Identify which cell holds the provided text, then report its (X, Y) central coordinate. 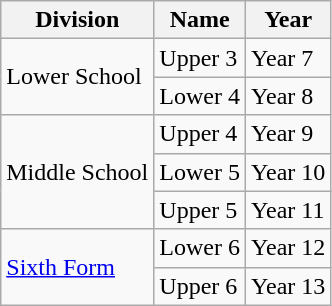
Year 10 (288, 172)
Upper 3 (200, 58)
Upper 4 (200, 134)
Lower 6 (200, 248)
Sixth Form (78, 267)
Upper 6 (200, 286)
Upper 5 (200, 210)
Year 11 (288, 210)
Year 7 (288, 58)
Lower School (78, 77)
Year 8 (288, 96)
Year 9 (288, 134)
Name (200, 20)
Year 12 (288, 248)
Lower 4 (200, 96)
Lower 5 (200, 172)
Middle School (78, 172)
Year 13 (288, 286)
Division (78, 20)
Year (288, 20)
